Find where the given text appears and provide that cell's center as (x, y) coordinate. 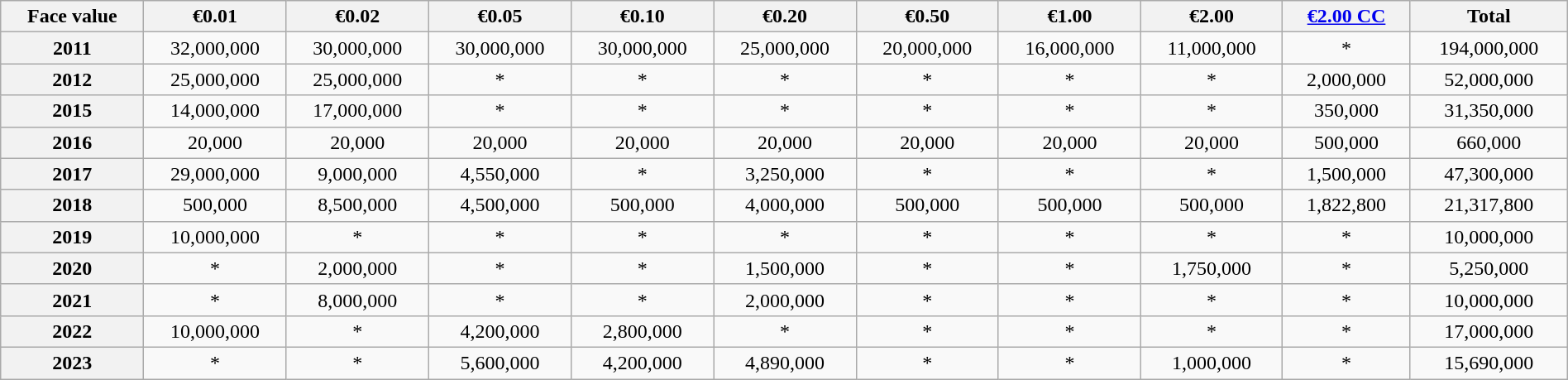
1,750,000 (1212, 268)
€0.50 (927, 17)
Face value (73, 17)
660,000 (1489, 142)
194,000,000 (1489, 48)
2011 (73, 48)
2019 (73, 237)
5,250,000 (1489, 268)
52,000,000 (1489, 79)
Total (1489, 17)
9,000,000 (357, 174)
32,000,000 (215, 48)
4,890,000 (785, 363)
31,350,000 (1489, 111)
350,000 (1346, 111)
2023 (73, 363)
4,550,000 (500, 174)
8,500,000 (357, 205)
14,000,000 (215, 111)
20,000,000 (927, 48)
2021 (73, 300)
1,822,800 (1346, 205)
2020 (73, 268)
€0.02 (357, 17)
15,690,000 (1489, 363)
€2.00 CC (1346, 17)
47,300,000 (1489, 174)
€0.10 (643, 17)
29,000,000 (215, 174)
11,000,000 (1212, 48)
8,000,000 (357, 300)
€0.01 (215, 17)
2,800,000 (643, 331)
€2.00 (1212, 17)
16,000,000 (1069, 48)
€0.20 (785, 17)
1,000,000 (1212, 363)
4,500,000 (500, 205)
2022 (73, 331)
2012 (73, 79)
2015 (73, 111)
€1.00 (1069, 17)
3,250,000 (785, 174)
2018 (73, 205)
21,317,800 (1489, 205)
2017 (73, 174)
5,600,000 (500, 363)
4,000,000 (785, 205)
€0.05 (500, 17)
2016 (73, 142)
